Search for the cell housing the specified text and yield its [x, y] center coordinate. 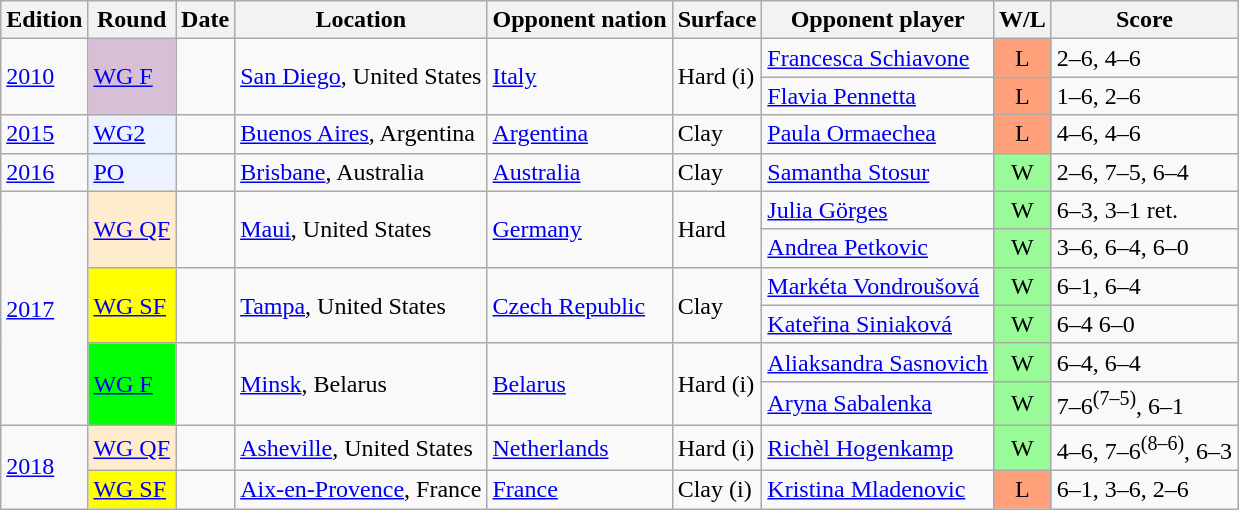
Aix-en-Provence, France [361, 489]
W/L [1023, 20]
Flavia Pennetta [878, 96]
Surface [717, 20]
2–6, 4–6 [1144, 58]
Tampa, United States [361, 305]
6–4, 6–4 [1144, 362]
Opponent nation [580, 20]
Richèl Hogenkamp [878, 448]
Asheville, United States [361, 448]
Round [132, 20]
Netherlands [580, 448]
Brisbane, Australia [361, 172]
Samantha Stosur [878, 172]
Belarus [580, 384]
WG2 [132, 134]
Aliaksandra Sasnovich [878, 362]
4–6, 7–6(8–6), 6–3 [1144, 448]
Kristina Mladenovic [878, 489]
Italy [580, 77]
France [580, 489]
4–6, 4–6 [1144, 134]
Germany [580, 229]
6–1, 6–4 [1144, 286]
Maui, United States [361, 229]
Minsk, Belarus [361, 384]
Edition [44, 20]
Paula Ormaechea [878, 134]
PO [132, 172]
Australia [580, 172]
Julia Görges [878, 210]
Markéta Vondroušová [878, 286]
1–6, 2–6 [1144, 96]
Buenos Aires, Argentina [361, 134]
Czech Republic [580, 305]
San Diego, United States [361, 77]
2018 [44, 468]
2017 [44, 308]
6–3, 3–1 ret. [1144, 210]
Andrea Petkovic [878, 248]
6–4 6–0 [1144, 324]
Opponent player [878, 20]
2–6, 7–5, 6–4 [1144, 172]
Hard [717, 229]
2016 [44, 172]
Date [206, 20]
7–6(7–5), 6–1 [1144, 404]
Argentina [580, 134]
2015 [44, 134]
3–6, 6–4, 6–0 [1144, 248]
Score [1144, 20]
6–1, 3–6, 2–6 [1144, 489]
Francesca Schiavone [878, 58]
Aryna Sabalenka [878, 404]
Kateřina Siniaková [878, 324]
Clay (i) [717, 489]
2010 [44, 77]
Location [361, 20]
